Return the [x, y] coordinate for the center point of the cell that contains the specified text.  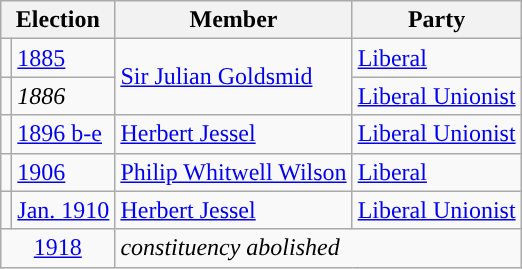
1885 [64, 58]
Jan. 1910 [64, 210]
Philip Whitwell Wilson [234, 172]
Sir Julian Goldsmid [234, 77]
1886 [64, 96]
constituency abolished [318, 248]
Member [234, 20]
1918 [58, 248]
1896 b-e [64, 134]
Party [436, 20]
Election [58, 20]
1906 [64, 172]
